Identify which cell holds the provided text, then report its (X, Y) central coordinate. 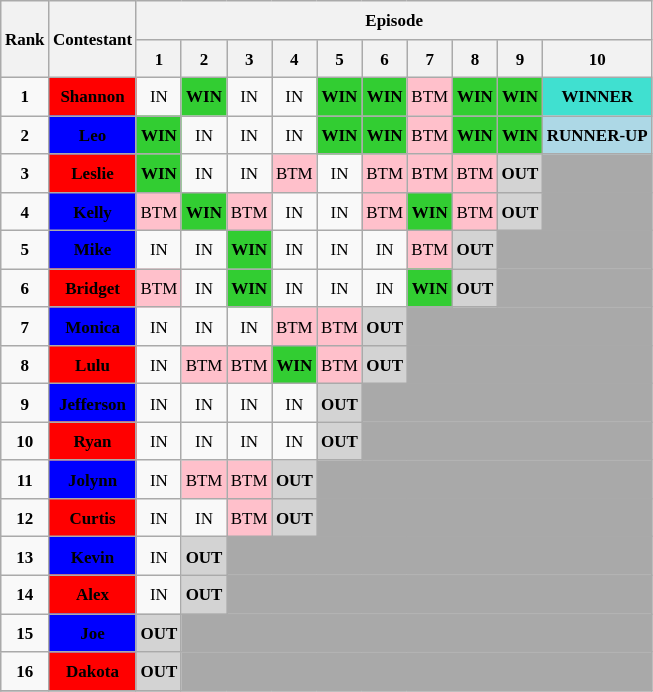
Rank (25, 40)
Curtis (93, 518)
Jefferson (93, 403)
Jolynn (93, 480)
14 (25, 595)
16 (25, 671)
Leo (93, 135)
Lulu (93, 365)
Ryan (93, 441)
15 (25, 633)
Joe (93, 633)
Kelly (93, 212)
WINNER (598, 97)
Leslie (93, 173)
Episode (394, 20)
Kevin (93, 556)
11 (25, 480)
Alex (93, 595)
12 (25, 518)
Shannon (93, 97)
Bridget (93, 288)
13 (25, 556)
Monica (93, 326)
Contestant (93, 40)
Mike (93, 250)
Dakota (93, 671)
RUNNER-UP (598, 135)
